Identify which cell holds the provided text, then report its (X, Y) central coordinate. 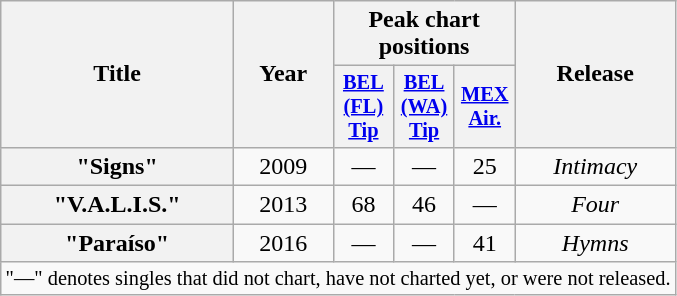
Release (595, 74)
Hymns (595, 243)
Year (283, 74)
MEX Air. (484, 107)
Intimacy (595, 166)
41 (484, 243)
68 (364, 205)
"Paraíso" (118, 243)
"V.A.L.I.S." (118, 205)
46 (424, 205)
BEL(FL)Tip (364, 107)
2013 (283, 205)
Four (595, 205)
2009 (283, 166)
"Signs" (118, 166)
2016 (283, 243)
BEL(WA)Tip (424, 107)
25 (484, 166)
Peak chart positions (424, 34)
"—" denotes singles that did not chart, have not charted yet, or were not released. (338, 279)
Title (118, 74)
